Return the [X, Y] coordinate for the center point of the cell that contains the specified text.  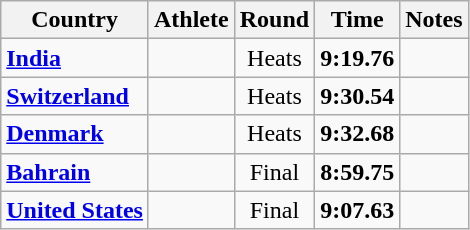
Country [75, 20]
Bahrain [75, 172]
9:19.76 [358, 58]
India [75, 58]
Notes [434, 20]
9:32.68 [358, 134]
9:07.63 [358, 210]
Denmark [75, 134]
United States [75, 210]
Switzerland [75, 96]
Time [358, 20]
8:59.75 [358, 172]
Round [274, 20]
Athlete [191, 20]
9:30.54 [358, 96]
